Return [x, y] of the center of cell containing provided text 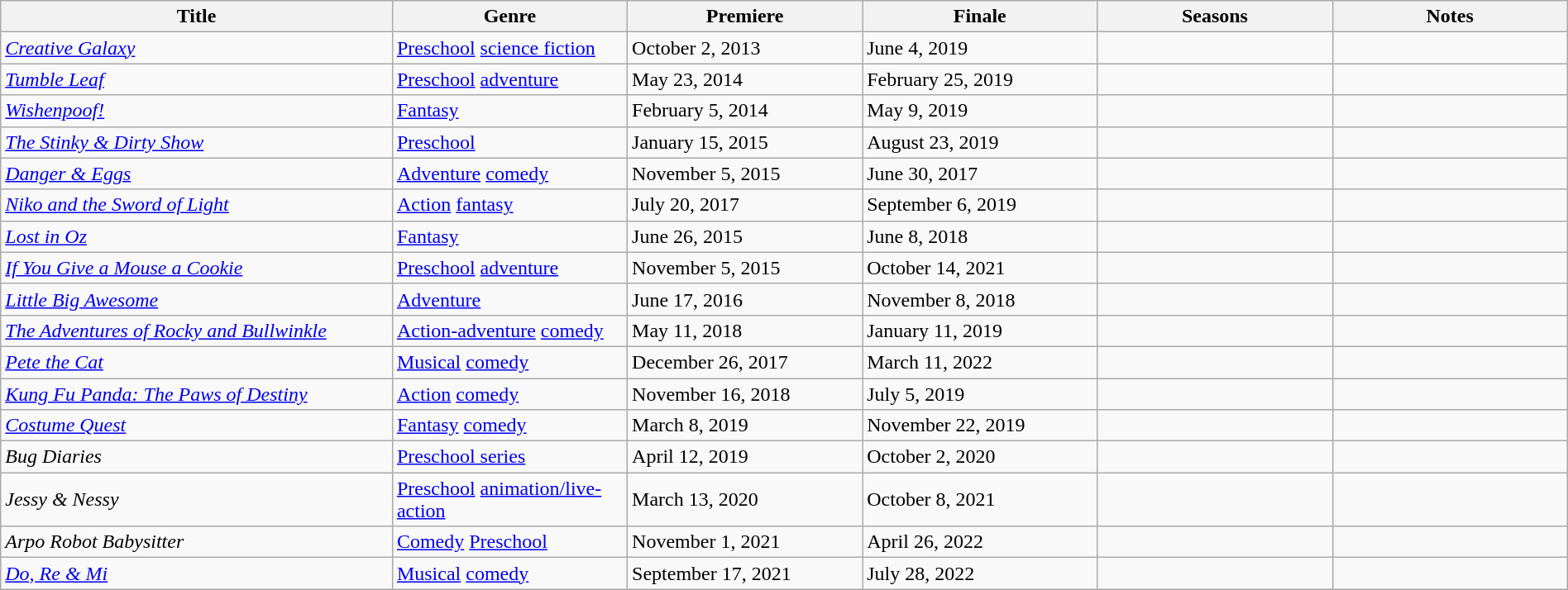
The Stinky & Dirty Show [197, 142]
February 5, 2014 [745, 111]
September 17, 2021 [745, 573]
Action-adventure comedy [509, 331]
Adventure comedy [509, 174]
November 1, 2021 [745, 542]
Notes [1450, 17]
Danger & Eggs [197, 174]
Kung Fu Panda: The Paws of Destiny [197, 394]
Finale [980, 17]
June 4, 2019 [980, 48]
January 11, 2019 [980, 331]
July 5, 2019 [980, 394]
June 30, 2017 [980, 174]
Action comedy [509, 394]
August 23, 2019 [980, 142]
June 8, 2018 [980, 236]
July 28, 2022 [980, 573]
December 26, 2017 [745, 362]
Seasons [1215, 17]
February 25, 2019 [980, 79]
Fantasy comedy [509, 426]
March 8, 2019 [745, 426]
Wishenpoof! [197, 111]
Bug Diaries [197, 457]
Costume Quest [197, 426]
Jessy & Nessy [197, 499]
November 22, 2019 [980, 426]
October 2, 2013 [745, 48]
October 2, 2020 [980, 457]
Adventure [509, 299]
Premiere [745, 17]
Action fantasy [509, 205]
June 26, 2015 [745, 236]
April 26, 2022 [980, 542]
May 23, 2014 [745, 79]
March 13, 2020 [745, 499]
Comedy Preschool [509, 542]
Niko and the Sword of Light [197, 205]
If You Give a Mouse a Cookie [197, 268]
March 11, 2022 [980, 362]
The Adventures of Rocky and Bullwinkle [197, 331]
Preschool science fiction [509, 48]
October 14, 2021 [980, 268]
October 8, 2021 [980, 499]
November 16, 2018 [745, 394]
Lost in Oz [197, 236]
November 8, 2018 [980, 299]
Tumble Leaf [197, 79]
June 17, 2016 [745, 299]
May 9, 2019 [980, 111]
Preschool series [509, 457]
January 15, 2015 [745, 142]
Preschool animation/live-action [509, 499]
Preschool [509, 142]
Genre [509, 17]
September 6, 2019 [980, 205]
Arpo Robot Babysitter [197, 542]
Little Big Awesome [197, 299]
Pete the Cat [197, 362]
May 11, 2018 [745, 331]
Do, Re & Mi [197, 573]
July 20, 2017 [745, 205]
April 12, 2019 [745, 457]
Creative Galaxy [197, 48]
Title [197, 17]
